Pinpoint the cell where the given text exists, returning its (X, Y) midpoint coordinate. 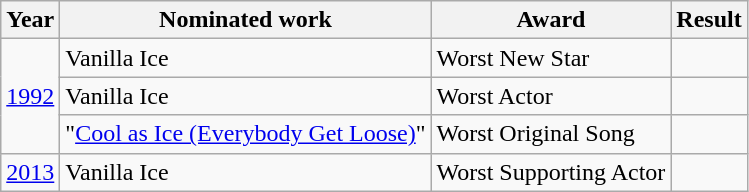
Worst Supporting Actor (551, 172)
Year (30, 20)
Worst Original Song (551, 134)
Award (551, 20)
Worst Actor (551, 96)
Worst New Star (551, 58)
Nominated work (246, 20)
2013 (30, 172)
1992 (30, 96)
Result (709, 20)
"Cool as Ice (Everybody Get Loose)" (246, 134)
